Search for the cell housing the specified text and yield its [x, y] center coordinate. 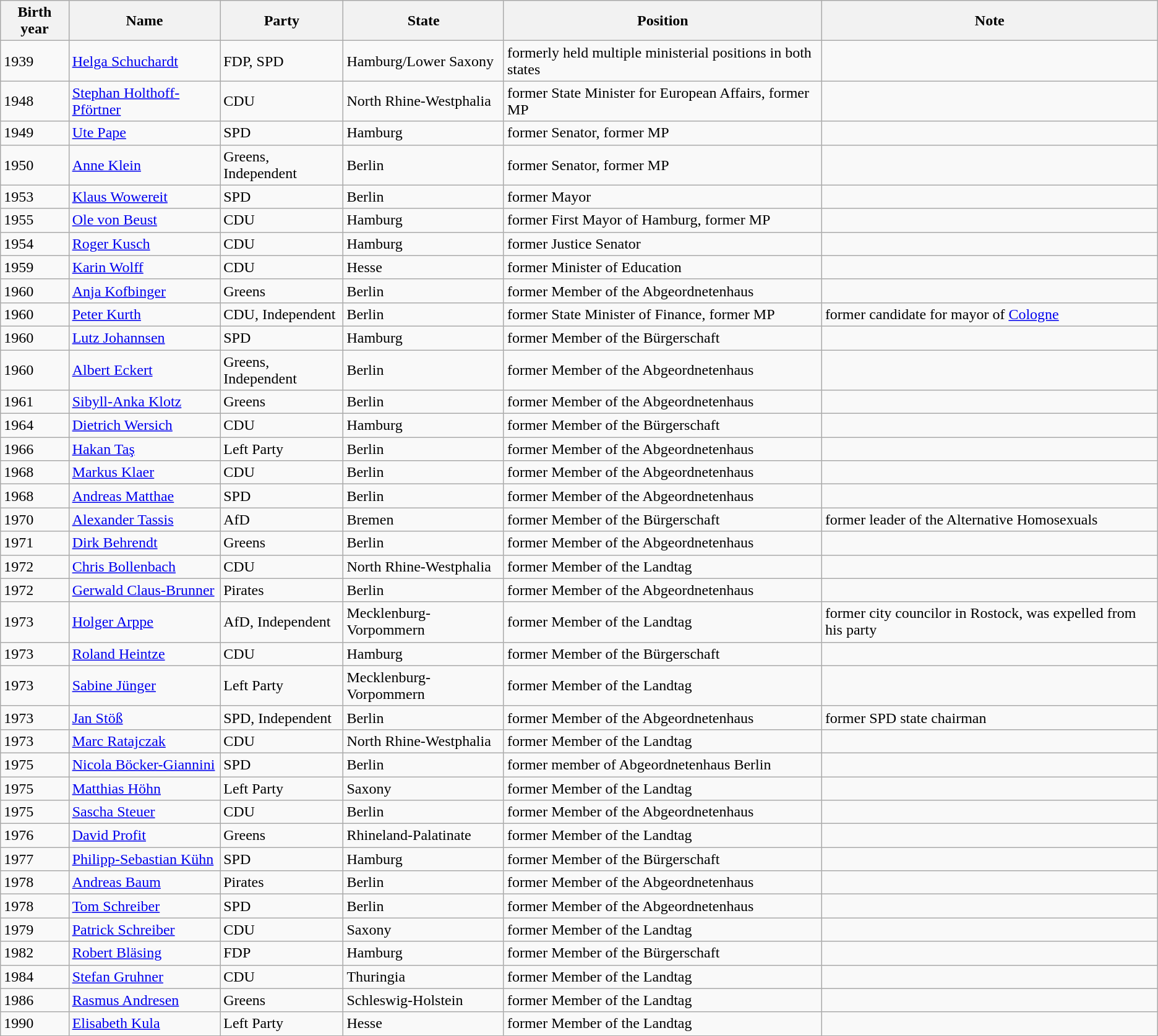
Peter Kurth [145, 314]
former Mayor [663, 197]
1986 [35, 1000]
1953 [35, 197]
1955 [35, 220]
Thuringia [423, 977]
former State Minister for European Affairs, former MP [663, 101]
former SPD state chairman [990, 717]
Elisabeth Kula [145, 1024]
Note [990, 21]
Stefan Gruhner [145, 977]
formerly held multiple ministerial positions in both states [663, 61]
Sascha Steuer [145, 812]
Karin Wolff [145, 267]
1982 [35, 953]
SPD, Independent [282, 717]
Stephan Holthoff-Pförtner [145, 101]
Anja Kofbinger [145, 291]
Jan Stöß [145, 717]
Birth year [35, 21]
former Minister of Education [663, 267]
Chris Bollenbach [145, 567]
1977 [35, 859]
Rasmus Andresen [145, 1000]
1970 [35, 520]
Sabine Jünger [145, 685]
Gerwald Claus-Brunner [145, 590]
Andreas Matthae [145, 496]
1984 [35, 977]
former candidate for mayor of Cologne [990, 314]
Name [145, 21]
1964 [35, 426]
Holger Arppe [145, 622]
Markus Klaer [145, 473]
Dirk Behrendt [145, 543]
1976 [35, 836]
Position [663, 21]
State [423, 21]
Anne Klein [145, 165]
Patrick Schreiber [145, 930]
Helga Schuchardt [145, 61]
Sibyll-Anka Klotz [145, 402]
Klaus Wowereit [145, 197]
Lutz Johannsen [145, 338]
Hakan Taş [145, 449]
AfD, Independent [282, 622]
Philipp-Sebastian Kühn [145, 859]
1950 [35, 165]
Roger Kusch [145, 244]
1954 [35, 244]
1990 [35, 1024]
Rhineland-Palatinate [423, 836]
1979 [35, 930]
1959 [35, 267]
former Justice Senator [663, 244]
Schleswig-Holstein [423, 1000]
Alexander Tassis [145, 520]
Ute Pape [145, 133]
Marc Ratajczak [145, 741]
Albert Eckert [145, 370]
FDP, SPD [282, 61]
Roland Heintze [145, 654]
Nicola Böcker-Giannini [145, 764]
David Profit [145, 836]
FDP [282, 953]
former city councilor in Rostock, was expelled from his party [990, 622]
CDU, Independent [282, 314]
1966 [35, 449]
Bremen [423, 520]
Andreas Baum [145, 883]
Party [282, 21]
former leader of the Alternative Homosexuals [990, 520]
1939 [35, 61]
Ole von Beust [145, 220]
Robert Bläsing [145, 953]
1948 [35, 101]
Matthias Höhn [145, 789]
former member of Abgeordnetenhaus Berlin [663, 764]
AfD [282, 520]
Tom Schreiber [145, 906]
1949 [35, 133]
1961 [35, 402]
1971 [35, 543]
Dietrich Wersich [145, 426]
former State Minister of Finance, former MP [663, 314]
former First Mayor of Hamburg, former MP [663, 220]
Hamburg/Lower Saxony [423, 61]
